Extract the (X, Y) coordinate from the center of the cell holding the provided text.  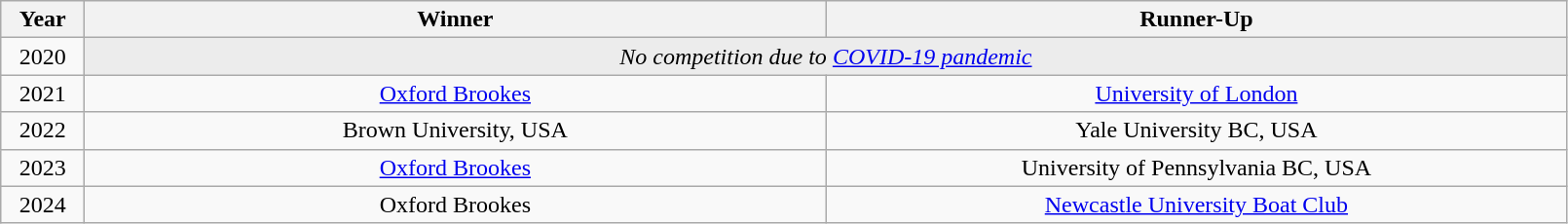
2023 (43, 168)
2024 (43, 205)
Winner (456, 19)
Year (43, 19)
No competition due to COVID-19 pandemic (826, 56)
2022 (43, 131)
Newcastle University Boat Club (1196, 205)
University of Pennsylvania BC, USA (1196, 168)
University of London (1196, 93)
Brown University, USA (456, 131)
Runner-Up (1196, 19)
2021 (43, 93)
2020 (43, 56)
Yale University BC, USA (1196, 131)
